Return [X, Y] of the center of cell containing provided text 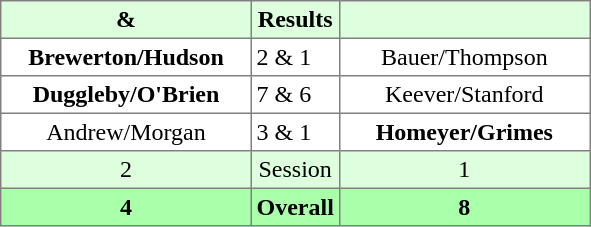
1 [464, 170]
Homeyer/Grimes [464, 132]
Andrew/Morgan [126, 132]
7 & 6 [295, 95]
8 [464, 207]
Duggleby/O'Brien [126, 95]
Overall [295, 207]
Bauer/Thompson [464, 57]
Session [295, 170]
2 & 1 [295, 57]
& [126, 20]
Keever/Stanford [464, 95]
2 [126, 170]
4 [126, 207]
Brewerton/Hudson [126, 57]
Results [295, 20]
3 & 1 [295, 132]
